Find where the given text appears and provide that cell's center as (x, y) coordinate. 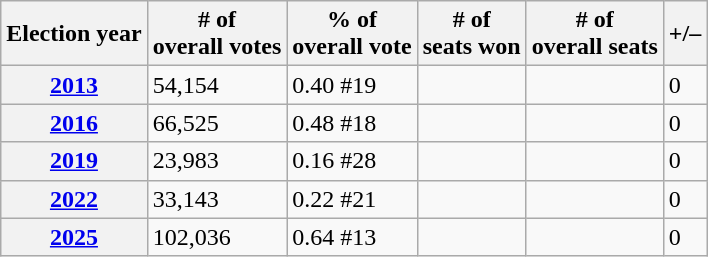
2013 (74, 85)
2025 (74, 237)
% ofoverall vote (352, 34)
# ofoverall seats (594, 34)
23,983 (217, 161)
0.64 #13 (352, 237)
0.40 #19 (352, 85)
33,143 (217, 199)
0.16 #28 (352, 161)
2022 (74, 199)
0.22 #21 (352, 199)
54,154 (217, 85)
+/– (684, 34)
102,036 (217, 237)
Election year (74, 34)
# ofoverall votes (217, 34)
# ofseats won (472, 34)
0.48 #18 (352, 123)
66,525 (217, 123)
2016 (74, 123)
2019 (74, 161)
